Pinpoint the cell where the given text exists, returning its [x, y] midpoint coordinate. 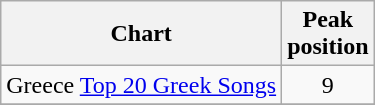
Chart [142, 34]
9 [328, 85]
Greece Top 20 Greek Songs [142, 85]
Peakposition [328, 34]
